For the text-containing cell, return its midpoint in (x, y) coordinate format. 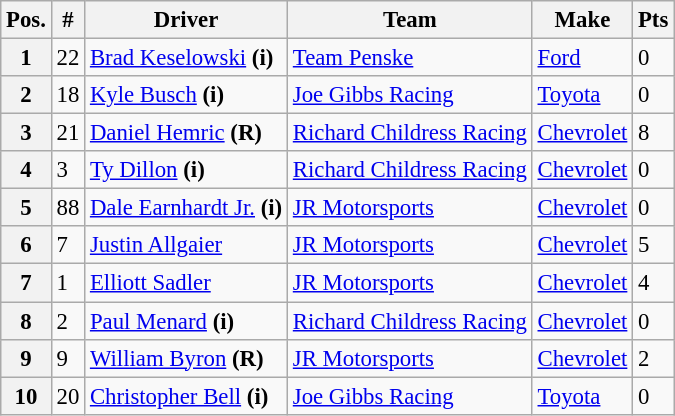
88 (68, 208)
6 (26, 245)
10 (26, 396)
22 (68, 58)
Paul Menard (i) (186, 321)
Kyle Busch (i) (186, 95)
Ty Dillon (i) (186, 170)
20 (68, 396)
21 (68, 133)
Ford (582, 58)
Elliott Sadler (186, 283)
William Byron (R) (186, 358)
Pts (654, 20)
Team Penske (410, 58)
Christopher Bell (i) (186, 396)
Team (410, 20)
Make (582, 20)
Pos. (26, 20)
18 (68, 95)
Daniel Hemric (R) (186, 133)
Driver (186, 20)
# (68, 20)
Justin Allgaier (186, 245)
Brad Keselowski (i) (186, 58)
Dale Earnhardt Jr. (i) (186, 208)
